Extract the (X, Y) coordinate from the center of the cell holding the provided text.  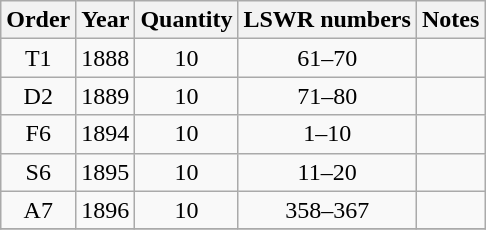
1–10 (327, 134)
Order (38, 20)
358–367 (327, 210)
A7 (38, 210)
11–20 (327, 172)
71–80 (327, 96)
Year (106, 20)
LSWR numbers (327, 20)
D2 (38, 96)
61–70 (327, 58)
F6 (38, 134)
1896 (106, 210)
Quantity (186, 20)
1889 (106, 96)
T1 (38, 58)
1888 (106, 58)
1895 (106, 172)
1894 (106, 134)
Notes (450, 20)
S6 (38, 172)
